Search for the cell housing the specified text and yield its [X, Y] center coordinate. 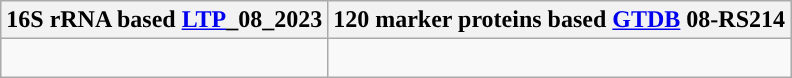
16S rRNA based LTP_08_2023 [164, 20]
120 marker proteins based GTDB 08-RS214 [560, 20]
